Scan for the cell matching the given text and deliver its [X, Y] coordinate at center. 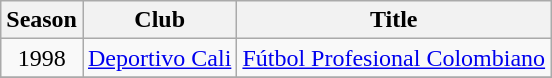
Season [42, 20]
Title [394, 20]
Fútbol Profesional Colombiano [394, 58]
1998 [42, 58]
Club [159, 20]
Deportivo Cali [159, 58]
